From the cell containing the given text, extract its center point as (X, Y) coordinate. 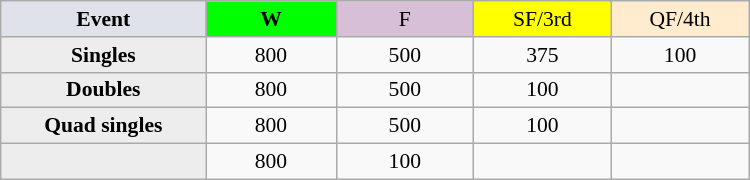
375 (543, 55)
SF/3rd (543, 19)
Quad singles (104, 126)
Event (104, 19)
QF/4th (680, 19)
Singles (104, 55)
F (405, 19)
W (271, 19)
Doubles (104, 90)
